Find where the given text appears and provide that cell's center as [x, y] coordinate. 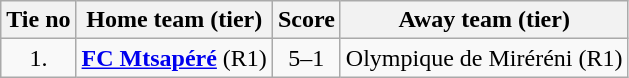
Home team (tier) [174, 20]
Olympique de Miréréni (R1) [484, 58]
Score [306, 20]
FC Mtsapéré (R1) [174, 58]
1. [38, 58]
5–1 [306, 58]
Away team (tier) [484, 20]
Tie no [38, 20]
